Provide the [X, Y] coordinate of the cell's center where the given text is located.  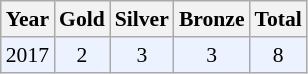
Total [278, 19]
Year [28, 19]
2017 [28, 55]
Bronze [212, 19]
Silver [142, 19]
8 [278, 55]
2 [82, 55]
Gold [82, 19]
